Detect which cell encompasses the target text, then output its [X, Y] center coordinate. 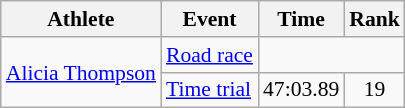
Event [210, 19]
Rank [374, 19]
Road race [210, 55]
Alicia Thompson [81, 72]
Time trial [210, 90]
19 [374, 90]
47:03.89 [301, 90]
Time [301, 19]
Athlete [81, 19]
